Provide the (X, Y) coordinate of the cell's center where the given text is located.  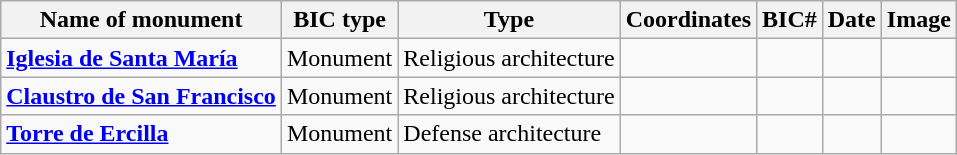
Iglesia de Santa María (142, 58)
Image (918, 20)
Torre de Ercilla (142, 134)
Defense architecture (509, 134)
Date (852, 20)
BIC# (790, 20)
BIC type (339, 20)
Type (509, 20)
Name of monument (142, 20)
Coordinates (688, 20)
Claustro de San Francisco (142, 96)
